Find where the given text appears and provide that cell's center as (x, y) coordinate. 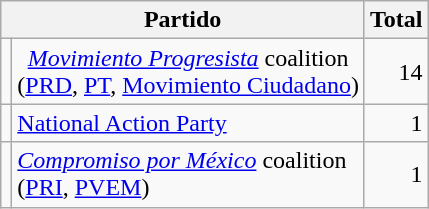
14 (396, 72)
Movimiento Progresista coalition(PRD, PT, Movimiento Ciudadano) (188, 72)
National Action Party (188, 123)
Total (396, 20)
Partido (183, 20)
Compromiso por México coalition(PRI, PVEM) (188, 174)
